Return (X, Y) of the center of cell containing provided text 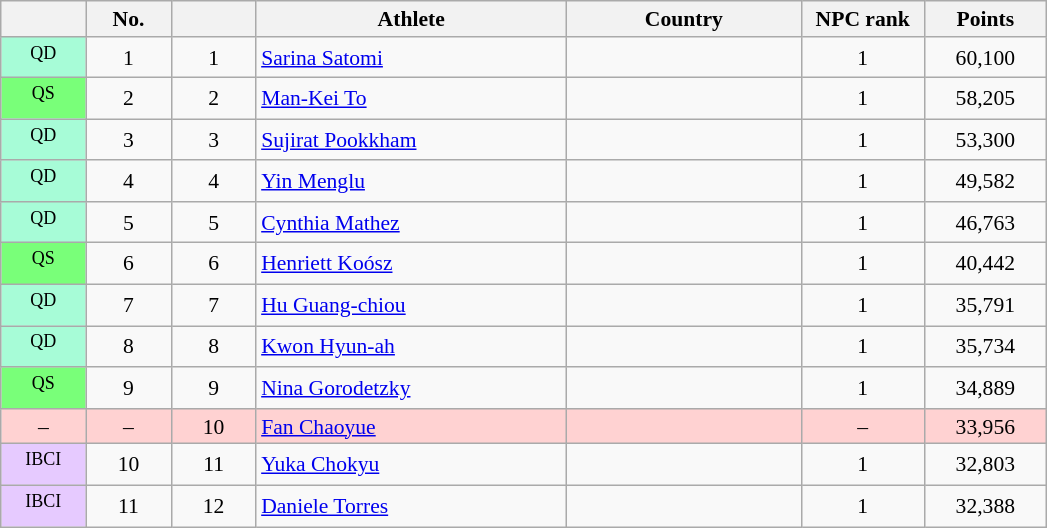
Country (684, 19)
40,442 (986, 264)
53,300 (986, 140)
60,100 (986, 58)
No. (128, 19)
35,791 (986, 306)
49,582 (986, 182)
32,803 (986, 464)
Sujirat Pookkham (411, 140)
Sarina Satomi (411, 58)
34,889 (986, 388)
Yin Menglu (411, 182)
32,388 (986, 506)
Henriett Koósz (411, 264)
33,956 (986, 427)
NPC rank (862, 19)
Daniele Torres (411, 506)
Fan Chaoyue (411, 427)
Nina Gorodetzky (411, 388)
12 (214, 506)
Man-Kei To (411, 98)
Yuka Chokyu (411, 464)
46,763 (986, 222)
58,205 (986, 98)
Athlete (411, 19)
Points (986, 19)
35,734 (986, 346)
Hu Guang-chiou (411, 306)
Kwon Hyun-ah (411, 346)
Cynthia Mathez (411, 222)
